Search for the cell housing the specified text and yield its [X, Y] center coordinate. 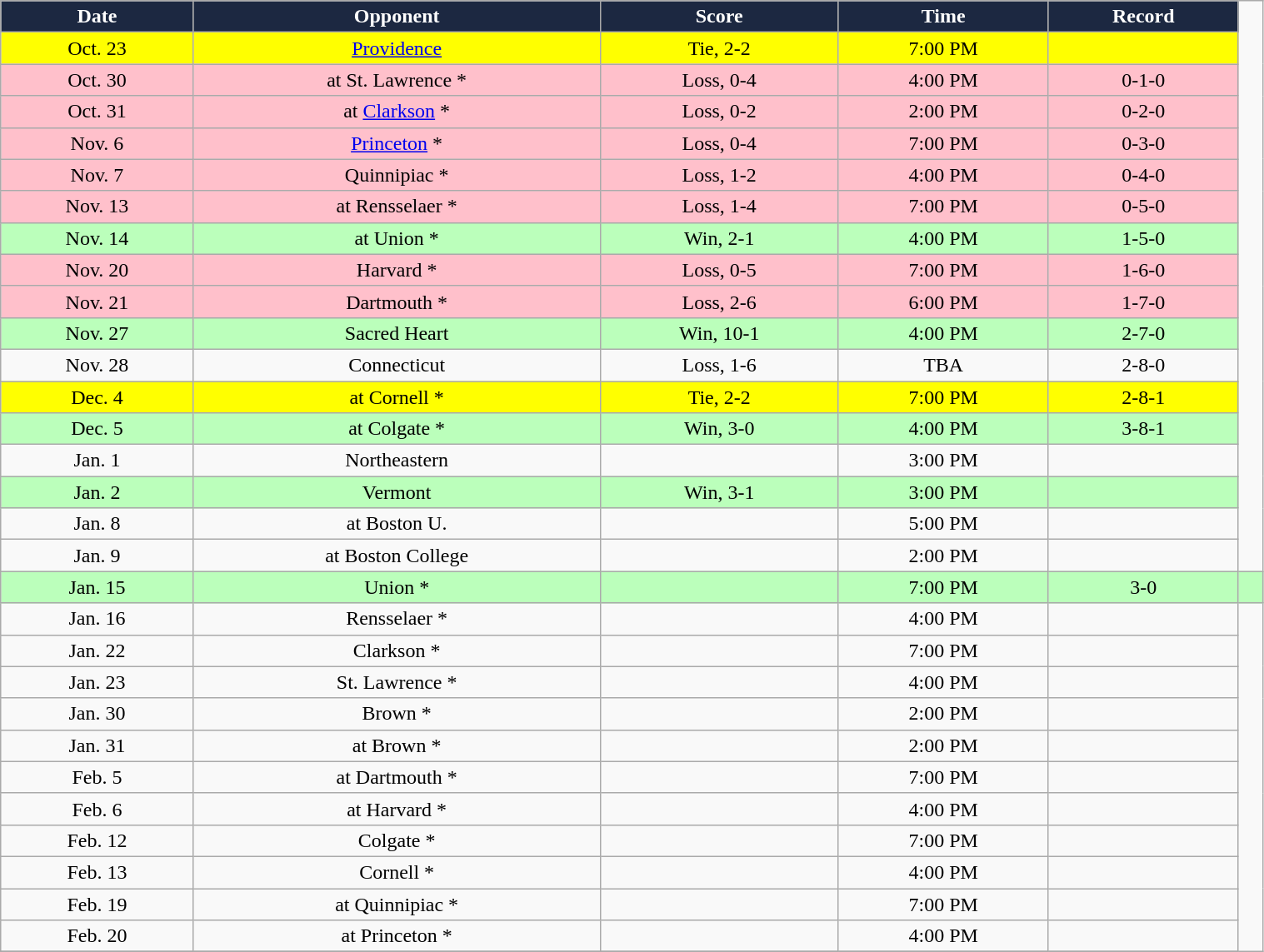
Win, 3-1 [719, 492]
Colgate * [397, 840]
0-2-0 [1143, 112]
Providence [397, 48]
Nov. 27 [97, 333]
Cornell * [397, 872]
at Princeton * [397, 936]
1-6-0 [1143, 270]
Jan. 30 [97, 714]
2-7-0 [1143, 333]
Score [719, 17]
Nov. 7 [97, 175]
at Clarkson * [397, 112]
Jan. 2 [97, 492]
Jan. 9 [97, 556]
0-5-0 [1143, 207]
0-4-0 [1143, 175]
1-5-0 [1143, 238]
1-7-0 [1143, 302]
at Quinnipiac * [397, 904]
Nov. 28 [97, 365]
Princeton * [397, 143]
3-0 [1143, 587]
Feb. 19 [97, 904]
3-8-1 [1143, 429]
Sacred Heart [397, 333]
5:00 PM [943, 524]
Feb. 20 [97, 936]
Loss, 2-6 [719, 302]
at Harvard * [397, 809]
6:00 PM [943, 302]
at Cornell * [397, 397]
Nov. 13 [97, 207]
Vermont [397, 492]
Jan. 15 [97, 587]
Opponent [397, 17]
at Rensselaer * [397, 207]
Oct. 30 [97, 80]
Time [943, 17]
Loss, 1-4 [719, 207]
Quinnipiac * [397, 175]
Dec. 5 [97, 429]
at Boston U. [397, 524]
Brown * [397, 714]
Harvard * [397, 270]
Feb. 6 [97, 809]
Win, 2-1 [719, 238]
at Brown * [397, 745]
Union * [397, 587]
Loss, 0-5 [719, 270]
Oct. 23 [97, 48]
Nov. 20 [97, 270]
Feb. 5 [97, 777]
Jan. 8 [97, 524]
at Union * [397, 238]
0-1-0 [1143, 80]
Northeastern [397, 461]
Loss, 0-2 [719, 112]
2-8-0 [1143, 365]
Clarkson * [397, 650]
St. Lawrence * [397, 682]
Nov. 14 [97, 238]
Jan. 1 [97, 461]
2-8-1 [1143, 397]
Loss, 1-6 [719, 365]
Rensselaer * [397, 619]
Connecticut [397, 365]
Date [97, 17]
TBA [943, 365]
Jan. 16 [97, 619]
Jan. 22 [97, 650]
Dec. 4 [97, 397]
0-3-0 [1143, 143]
Record [1143, 17]
Oct. 31 [97, 112]
Win, 3-0 [719, 429]
Win, 10-1 [719, 333]
Feb. 12 [97, 840]
Nov. 6 [97, 143]
at St. Lawrence * [397, 80]
Nov. 21 [97, 302]
Feb. 13 [97, 872]
at Boston College [397, 556]
at Dartmouth * [397, 777]
at Colgate * [397, 429]
Jan. 23 [97, 682]
Jan. 31 [97, 745]
Loss, 1-2 [719, 175]
Dartmouth * [397, 302]
